Pinpoint the cell where the given text exists, returning its (X, Y) midpoint coordinate. 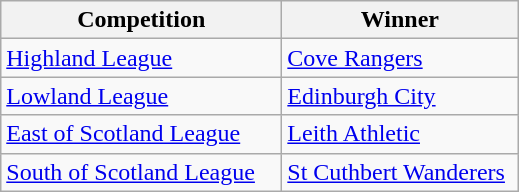
Edinburgh City (400, 96)
Cove Rangers (400, 58)
Lowland League (142, 96)
Winner (400, 20)
East of Scotland League (142, 134)
Highland League (142, 58)
Competition (142, 20)
St Cuthbert Wanderers (400, 172)
South of Scotland League (142, 172)
Leith Athletic (400, 134)
